For the text-containing cell, return its midpoint in [x, y] coordinate format. 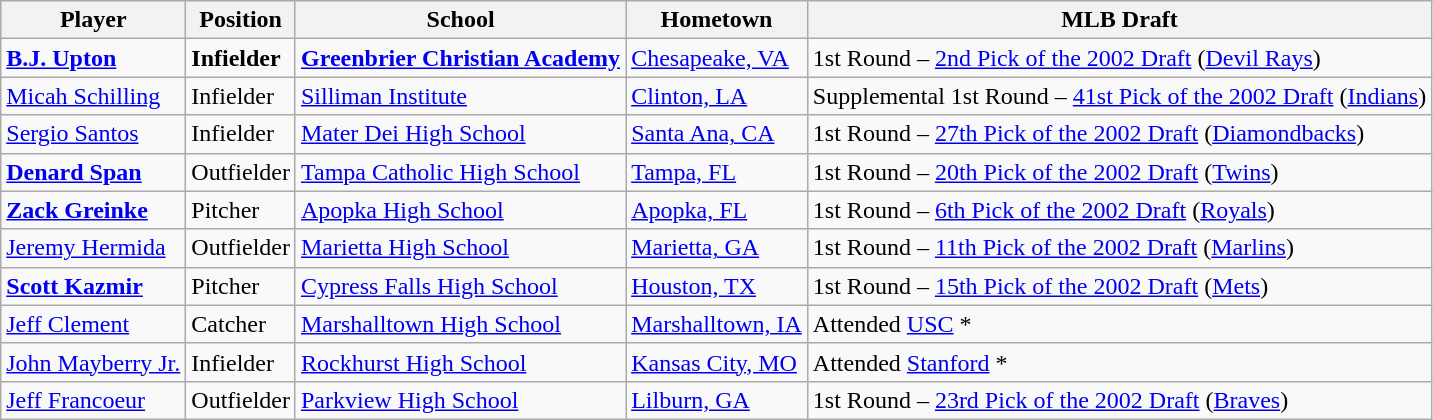
1st Round – 6th Pick of the 2002 Draft (Royals) [1119, 210]
Parkview High School [460, 400]
Kansas City, MO [717, 362]
1st Round – 23rd Pick of the 2002 Draft (Braves) [1119, 400]
Cypress Falls High School [460, 286]
Tampa Catholic High School [460, 172]
Denard Span [94, 172]
Position [241, 20]
Marshalltown High School [460, 324]
Marietta, GA [717, 248]
Rockhurst High School [460, 362]
1st Round – 20th Pick of the 2002 Draft (Twins) [1119, 172]
Santa Ana, CA [717, 134]
Catcher [241, 324]
1st Round – 2nd Pick of the 2002 Draft (Devil Rays) [1119, 58]
1st Round – 11th Pick of the 2002 Draft (Marlins) [1119, 248]
Houston, TX [717, 286]
Apopka, FL [717, 210]
Marietta High School [460, 248]
Attended USC * [1119, 324]
Apopka High School [460, 210]
Silliman Institute [460, 96]
1st Round – 15th Pick of the 2002 Draft (Mets) [1119, 286]
B.J. Upton [94, 58]
Marshalltown, IA [717, 324]
Mater Dei High School [460, 134]
Hometown [717, 20]
Chesapeake, VA [717, 58]
Lilburn, GA [717, 400]
Jeff Francoeur [94, 400]
School [460, 20]
MLB Draft [1119, 20]
Clinton, LA [717, 96]
Scott Kazmir [94, 286]
Supplemental 1st Round – 41st Pick of the 2002 Draft (Indians) [1119, 96]
Greenbrier Christian Academy [460, 58]
John Mayberry Jr. [94, 362]
Zack Greinke [94, 210]
Sergio Santos [94, 134]
Jeremy Hermida [94, 248]
1st Round – 27th Pick of the 2002 Draft (Diamondbacks) [1119, 134]
Attended Stanford * [1119, 362]
Tampa, FL [717, 172]
Jeff Clement [94, 324]
Player [94, 20]
Micah Schilling [94, 96]
